Find where the given text appears and provide that cell's center as (X, Y) coordinate. 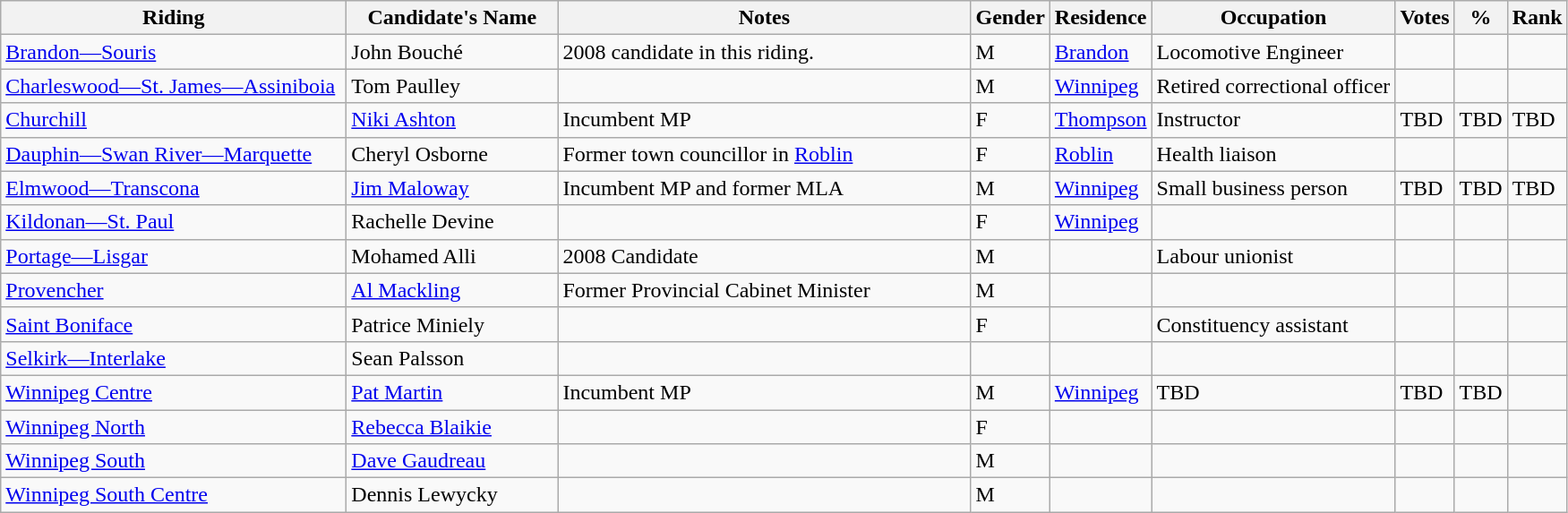
Pat Martin (452, 392)
Winnipeg South Centre (174, 495)
Constituency assistant (1273, 324)
Winnipeg South (174, 461)
2008 candidate in this riding. (765, 52)
Brandon—Souris (174, 52)
Votes (1425, 18)
Dave Gaudreau (452, 461)
Jim Maloway (452, 188)
Former town councillor in Roblin (765, 154)
Rank (1537, 18)
Provencher (174, 290)
Occupation (1273, 18)
Winnipeg Centre (174, 392)
Gender (1010, 18)
2008 Candidate (765, 256)
Winnipeg North (174, 427)
Health liaison (1273, 154)
Small business person (1273, 188)
Churchill (174, 120)
Saint Boniface (174, 324)
Brandon (1101, 52)
Mohamed Alli (452, 256)
Candidate's Name (452, 18)
Tom Paulley (452, 86)
Riding (174, 18)
Patrice Miniely (452, 324)
Rachelle Devine (452, 222)
Thompson (1101, 120)
John Bouché (452, 52)
Rebecca Blaikie (452, 427)
Sean Palsson (452, 358)
Kildonan—St. Paul (174, 222)
Portage—Lisgar (174, 256)
Incumbent MP and former MLA (765, 188)
Charleswood—St. James—Assiniboia (174, 86)
Cheryl Osborne (452, 154)
Dennis Lewycky (452, 495)
Selkirk—Interlake (174, 358)
Labour unionist (1273, 256)
Instructor (1273, 120)
Notes (765, 18)
Former Provincial Cabinet Minister (765, 290)
Retired correctional officer (1273, 86)
Elmwood—Transcona (174, 188)
Locomotive Engineer (1273, 52)
Al Mackling (452, 290)
Roblin (1101, 154)
Niki Ashton (452, 120)
% (1481, 18)
Dauphin—Swan River—Marquette (174, 154)
Residence (1101, 18)
